Scan for the cell matching the given text and deliver its (X, Y) coordinate at center. 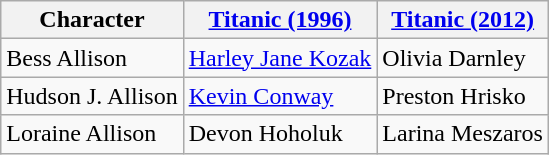
Character (92, 20)
Bess Allison (92, 58)
Preston Hrisko (463, 96)
Titanic (2012) (463, 20)
Loraine Allison (92, 134)
Devon Hoholuk (280, 134)
Olivia Darnley (463, 58)
Kevin Conway (280, 96)
Titanic (1996) (280, 20)
Harley Jane Kozak (280, 58)
Larina Meszaros (463, 134)
Hudson J. Allison (92, 96)
